For the text-containing cell, return its midpoint in [x, y] coordinate format. 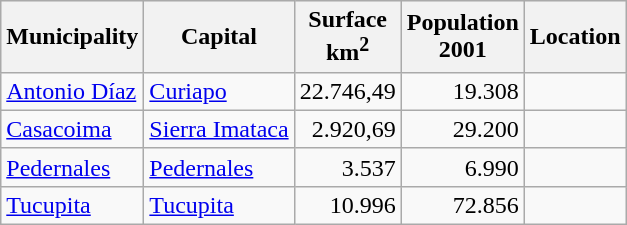
Location [575, 37]
22.746,49 [348, 91]
10.996 [348, 205]
Curiapo [219, 91]
29.200 [462, 129]
3.537 [348, 167]
6.990 [462, 167]
Antonio Díaz [72, 91]
Municipality [72, 37]
Population2001 [462, 37]
Sierra Imataca [219, 129]
Capital [219, 37]
2.920,69 [348, 129]
Surfacekm2 [348, 37]
19.308 [462, 91]
72.856 [462, 205]
Casacoima [72, 129]
